Detect which cell encompasses the target text, then output its (X, Y) center coordinate. 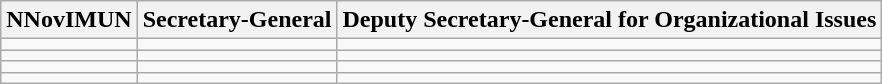
Deputy Secretary-General for Organizational Issues (610, 20)
Secretary-General (237, 20)
NNovIMUN (69, 20)
